Output the (x, y) coordinate of the center of the cell containing the given text.  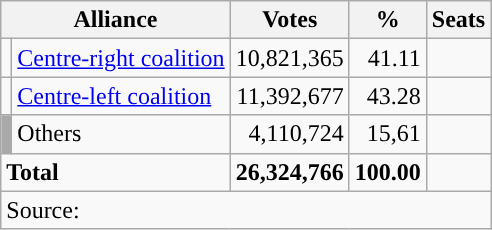
Others (121, 134)
43.28 (388, 96)
26,324,766 (290, 172)
Centre-right coalition (121, 58)
11,392,677 (290, 96)
10,821,365 (290, 58)
100.00 (388, 172)
Seats (458, 20)
Centre-left coalition (121, 96)
Source: (246, 210)
41.11 (388, 58)
Votes (290, 20)
4,110,724 (290, 134)
15,61 (388, 134)
% (388, 20)
Total (116, 172)
Alliance (116, 20)
